Capture the cell that displays the provided text and extract its (X, Y) central coordinate. 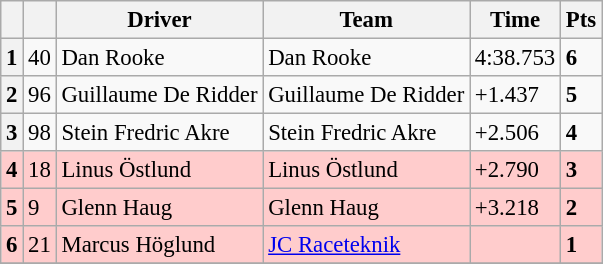
40 (40, 58)
Pts (582, 20)
18 (40, 170)
96 (40, 95)
Driver (160, 20)
4:38.753 (516, 58)
Team (366, 20)
JC Raceteknik (366, 245)
Time (516, 20)
Marcus Höglund (160, 245)
21 (40, 245)
98 (40, 133)
+3.218 (516, 208)
9 (40, 208)
+2.790 (516, 170)
+1.437 (516, 95)
+2.506 (516, 133)
